Return (X, Y) of the center of cell containing provided text 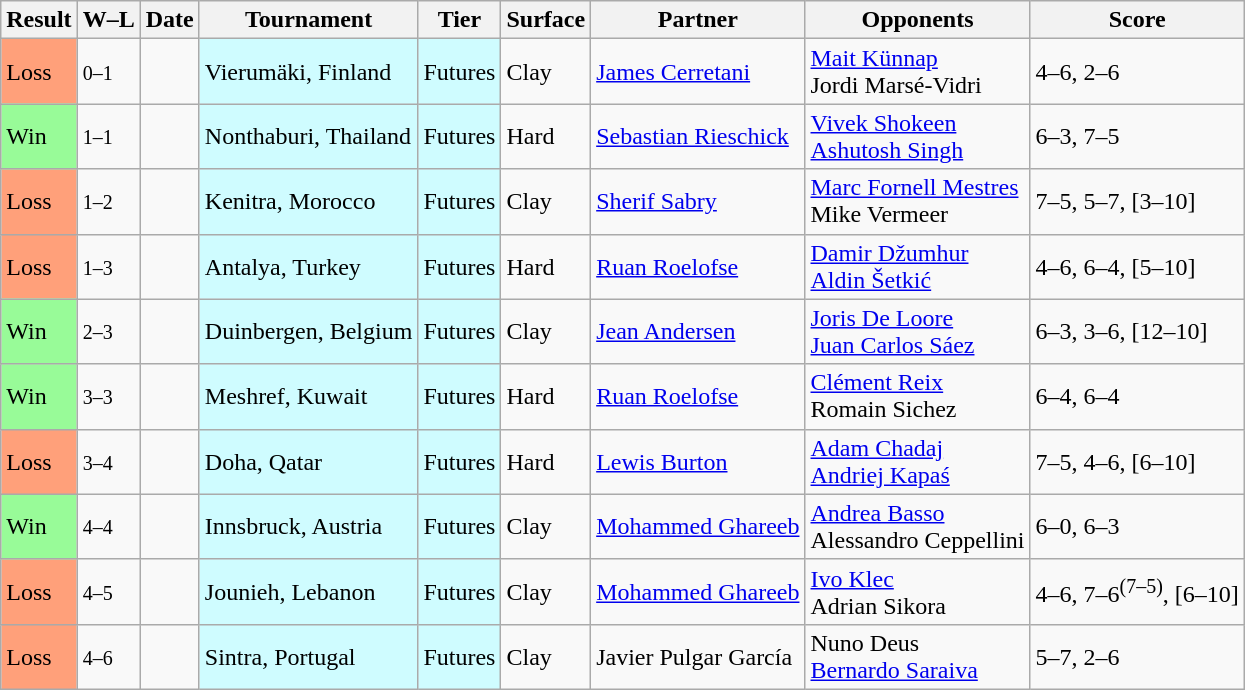
4–6, 7–6(7–5), [6–10] (1137, 592)
W–L (108, 20)
Lewis Burton (698, 462)
Kenitra, Morocco (308, 202)
7–5, 4–6, [6–10] (1137, 462)
4–6, 6–4, [5–10] (1137, 266)
3–4 (108, 462)
4–5 (108, 592)
7–5, 5–7, [3–10] (1137, 202)
Tier (460, 20)
Marc Fornell Mestres Mike Vermeer (918, 202)
6–3, 7–5 (1137, 136)
6–3, 3–6, [12–10] (1137, 332)
4–6 (108, 656)
Surface (546, 20)
Nonthaburi, Thailand (308, 136)
4–4 (108, 526)
James Cerretani (698, 72)
3–3 (108, 396)
Damir Džumhur Aldin Šetkić (918, 266)
Vierumäki, Finland (308, 72)
Antalya, Turkey (308, 266)
Innsbruck, Austria (308, 526)
6–4, 6–4 (1137, 396)
4–6, 2–6 (1137, 72)
Jounieh, Lebanon (308, 592)
5–7, 2–6 (1137, 656)
Score (1137, 20)
Jean Andersen (698, 332)
Sintra, Portugal (308, 656)
Nuno Deus Bernardo Saraiva (918, 656)
Partner (698, 20)
Sebastian Rieschick (698, 136)
Andrea Basso Alessandro Ceppellini (918, 526)
Vivek Shokeen Ashutosh Singh (918, 136)
Mait Künnap Jordi Marsé-Vidri (918, 72)
Opponents (918, 20)
Doha, Qatar (308, 462)
2–3 (108, 332)
Result (39, 20)
Sherif Sabry (698, 202)
Meshref, Kuwait (308, 396)
Duinbergen, Belgium (308, 332)
Tournament (308, 20)
Adam Chadaj Andriej Kapaś (918, 462)
6–0, 6–3 (1137, 526)
Javier Pulgar García (698, 656)
1–1 (108, 136)
0–1 (108, 72)
1–2 (108, 202)
Joris De Loore Juan Carlos Sáez (918, 332)
1–3 (108, 266)
Ivo Klec Adrian Sikora (918, 592)
Date (170, 20)
Clément Reix Romain Sichez (918, 396)
